Return [x, y] of the center of cell containing provided text 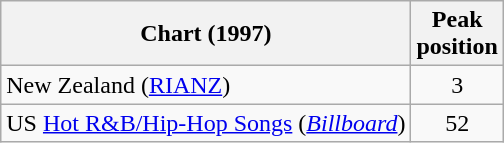
Chart (1997) [206, 34]
New Zealand (RIANZ) [206, 85]
52 [457, 123]
3 [457, 85]
US Hot R&B/Hip-Hop Songs (Billboard) [206, 123]
Peakposition [457, 34]
